Return the (X, Y) coordinate for the center point of the cell that contains the specified text.  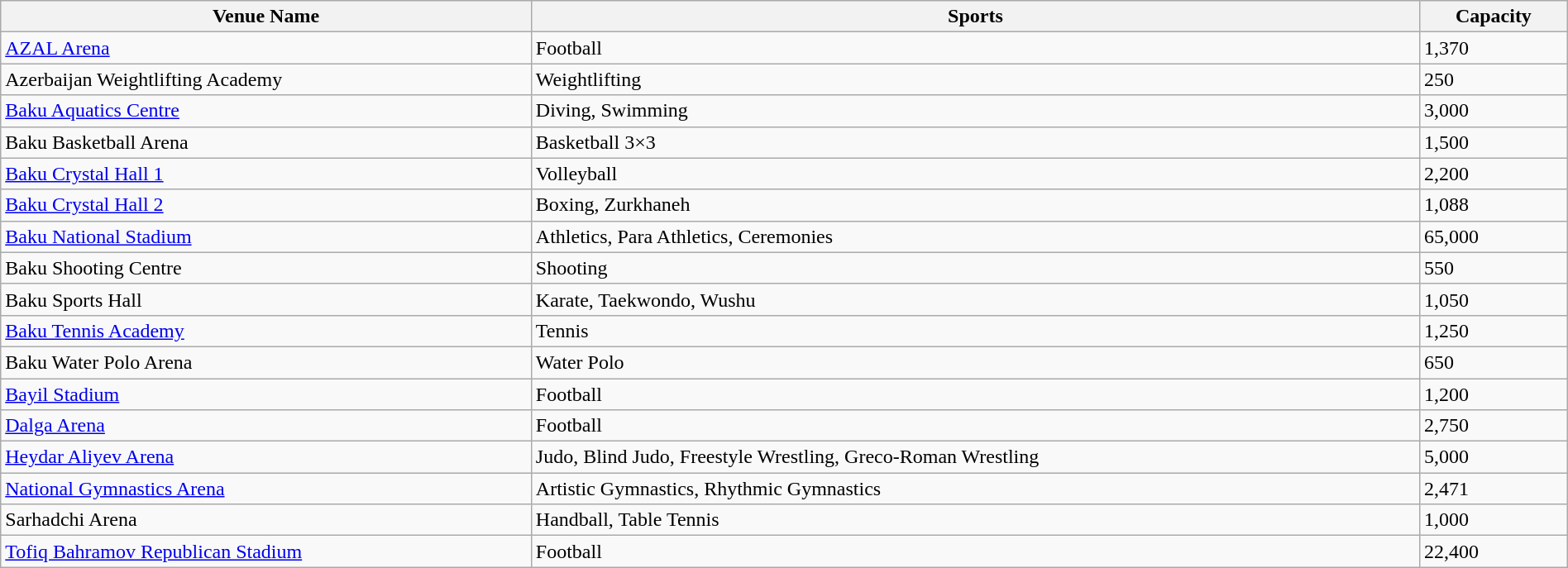
3,000 (1494, 111)
1,000 (1494, 520)
Venue Name (266, 17)
2,471 (1494, 489)
Baku Water Polo Arena (266, 362)
1,370 (1494, 48)
Tennis (975, 331)
Baku Crystal Hall 2 (266, 205)
2,750 (1494, 426)
Tofiq Bahramov Republican Stadium (266, 551)
National Gymnastics Arena (266, 489)
Bayil Stadium (266, 394)
Handball, Table Tennis (975, 520)
Boxing, Zurkhaneh (975, 205)
Baku Basketball Arena (266, 142)
Shooting (975, 268)
65,000 (1494, 236)
Baku Tennis Academy (266, 331)
Azerbaijan Weightlifting Academy (266, 79)
1,250 (1494, 331)
Diving, Swimming (975, 111)
1,200 (1494, 394)
Capacity (1494, 17)
Baku Crystal Hall 1 (266, 174)
Baku Aquatics Centre (266, 111)
650 (1494, 362)
Volleyball (975, 174)
Athletics, Para Athletics, Ceremonies (975, 236)
550 (1494, 268)
2,200 (1494, 174)
Dalga Arena (266, 426)
Artistic Gymnastics, Rhythmic Gymnastics (975, 489)
1,500 (1494, 142)
Weightlifting (975, 79)
Water Polo (975, 362)
Basketball 3×3 (975, 142)
250 (1494, 79)
Sarhadchi Arena (266, 520)
Baku National Stadium (266, 236)
Karate, Taekwondo, Wushu (975, 299)
Judo, Blind Judo, Freestyle Wrestling, Greco-Roman Wrestling (975, 457)
1,088 (1494, 205)
1,050 (1494, 299)
Heydar Aliyev Arena (266, 457)
Sports (975, 17)
22,400 (1494, 551)
5,000 (1494, 457)
AZAL Arena (266, 48)
Baku Sports Hall (266, 299)
Baku Shooting Centre (266, 268)
